Capture the cell that displays the provided text and extract its (X, Y) central coordinate. 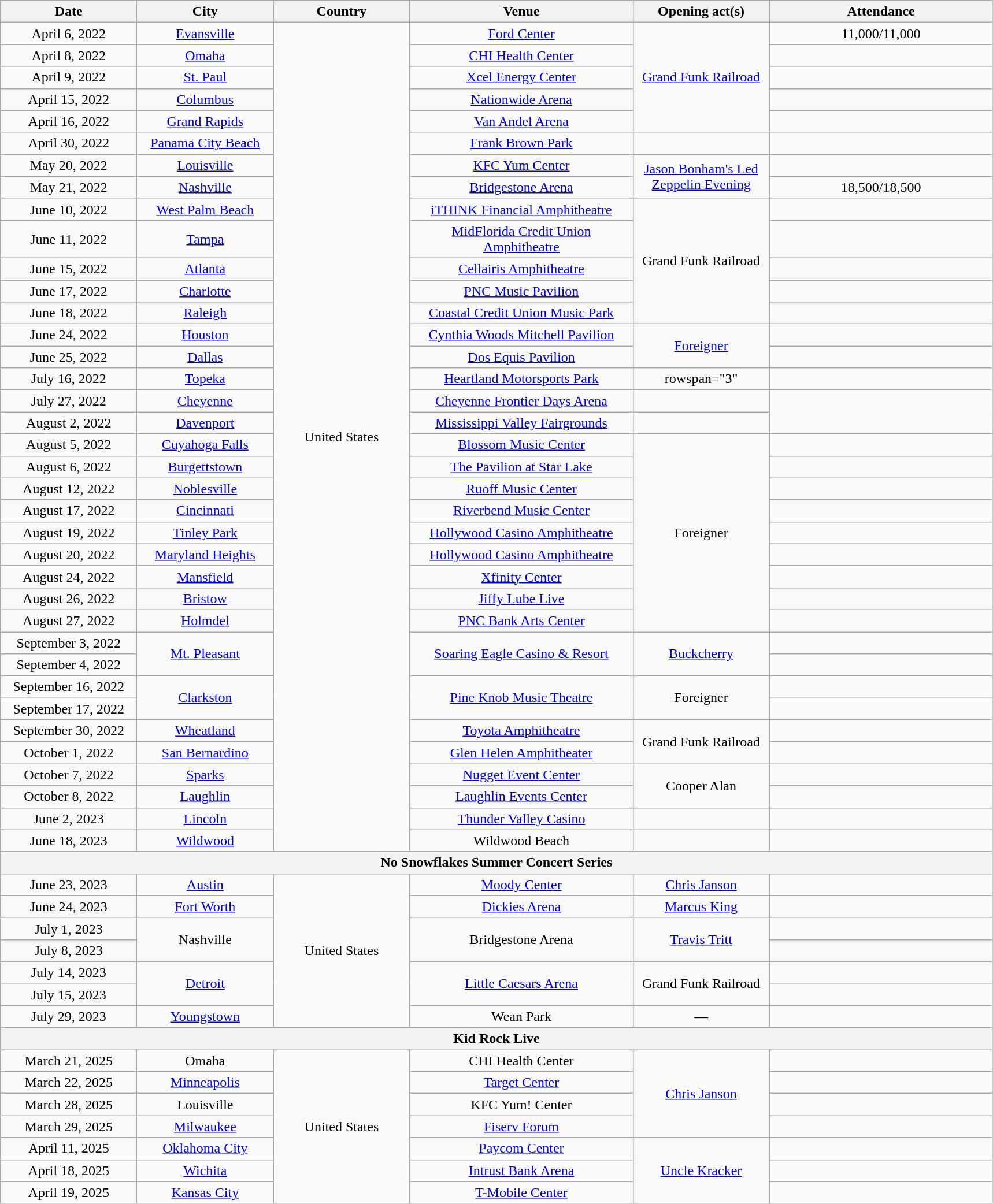
Panama City Beach (205, 143)
Kansas City (205, 1192)
April 9, 2022 (69, 77)
Marcus King (701, 906)
July 1, 2023 (69, 928)
Country (342, 12)
Austin (205, 885)
Detroit (205, 983)
Topeka (205, 379)
May 21, 2022 (69, 187)
June 18, 2023 (69, 841)
Target Center (521, 1083)
St. Paul (205, 77)
Opening act(s) (701, 12)
Thunder Valley Casino (521, 819)
Minneapolis (205, 1083)
PNC Bank Arts Center (521, 620)
Blossom Music Center (521, 445)
Buckcherry (701, 654)
Bristow (205, 599)
No Snowflakes Summer Concert Series (497, 863)
June 15, 2022 (69, 269)
Fiserv Forum (521, 1127)
Holmdel (205, 620)
Wildwood (205, 841)
San Bernardino (205, 753)
August 2, 2022 (69, 423)
Tinley Park (205, 533)
Lincoln (205, 819)
September 16, 2022 (69, 687)
June 24, 2023 (69, 906)
Dos Equis Pavilion (521, 357)
August 19, 2022 (69, 533)
June 18, 2022 (69, 313)
July 14, 2023 (69, 972)
Houston (205, 335)
Laughlin (205, 797)
Toyota Amphitheatre (521, 731)
Mansfield (205, 577)
Youngstown (205, 1017)
Evansville (205, 34)
West Palm Beach (205, 209)
Charlotte (205, 291)
Dickies Arena (521, 906)
April 18, 2025 (69, 1170)
Burgettstown (205, 467)
July 29, 2023 (69, 1017)
August 27, 2022 (69, 620)
April 30, 2022 (69, 143)
Kid Rock Live (497, 1039)
KFC Yum! Center (521, 1105)
Nationwide Arena (521, 99)
Oklahoma City (205, 1149)
Attendance (881, 12)
July 8, 2023 (69, 950)
July 27, 2022 (69, 401)
Cuyahoga Falls (205, 445)
Soaring Eagle Casino & Resort (521, 654)
June 17, 2022 (69, 291)
Venue (521, 12)
Mississippi Valley Fairgrounds (521, 423)
August 20, 2022 (69, 555)
Xcel Energy Center (521, 77)
Heartland Motorsports Park (521, 379)
— (701, 1017)
Travis Tritt (701, 939)
April 16, 2022 (69, 121)
Jiffy Lube Live (521, 599)
April 6, 2022 (69, 34)
City (205, 12)
T-Mobile Center (521, 1192)
Tampa (205, 239)
Cheyenne (205, 401)
Wichita (205, 1170)
March 22, 2025 (69, 1083)
PNC Music Pavilion (521, 291)
June 11, 2022 (69, 239)
11,000/11,000 (881, 34)
October 8, 2022 (69, 797)
The Pavilion at Star Lake (521, 467)
June 24, 2022 (69, 335)
August 6, 2022 (69, 467)
Intrust Bank Arena (521, 1170)
April 15, 2022 (69, 99)
Wheatland (205, 731)
Ford Center (521, 34)
Nugget Event Center (521, 775)
Riverbend Music Center (521, 511)
Mt. Pleasant (205, 654)
iTHINK Financial Amphitheatre (521, 209)
Laughlin Events Center (521, 797)
Cheyenne Frontier Days Arena (521, 401)
April 8, 2022 (69, 55)
June 25, 2022 (69, 357)
Columbus (205, 99)
August 5, 2022 (69, 445)
Paycom Center (521, 1149)
Cellairis Amphitheatre (521, 269)
Cincinnati (205, 511)
Frank Brown Park (521, 143)
April 19, 2025 (69, 1192)
June 23, 2023 (69, 885)
rowspan="3" (701, 379)
Ruoff Music Center (521, 489)
Raleigh (205, 313)
Jason Bonham's Led Zeppelin Evening (701, 176)
March 21, 2025 (69, 1061)
July 16, 2022 (69, 379)
August 24, 2022 (69, 577)
Coastal Credit Union Music Park (521, 313)
18,500/18,500 (881, 187)
September 30, 2022 (69, 731)
July 15, 2023 (69, 994)
Cooper Alan (701, 786)
September 17, 2022 (69, 709)
Dallas (205, 357)
Pine Knob Music Theatre (521, 698)
Davenport (205, 423)
Moody Center (521, 885)
Cynthia Woods Mitchell Pavilion (521, 335)
MidFlorida Credit Union Amphitheatre (521, 239)
Glen Helen Amphitheater (521, 753)
KFC Yum Center (521, 165)
March 29, 2025 (69, 1127)
Wildwood Beach (521, 841)
Van Andel Arena (521, 121)
August 26, 2022 (69, 599)
August 17, 2022 (69, 511)
Date (69, 12)
Clarkston (205, 698)
June 2, 2023 (69, 819)
Sparks (205, 775)
Wean Park (521, 1017)
Little Caesars Arena (521, 983)
August 12, 2022 (69, 489)
Fort Worth (205, 906)
April 11, 2025 (69, 1149)
May 20, 2022 (69, 165)
October 1, 2022 (69, 753)
Maryland Heights (205, 555)
September 3, 2022 (69, 643)
Uncle Kracker (701, 1170)
Grand Rapids (205, 121)
Milwaukee (205, 1127)
March 28, 2025 (69, 1105)
Xfinity Center (521, 577)
Atlanta (205, 269)
Noblesville (205, 489)
September 4, 2022 (69, 665)
June 10, 2022 (69, 209)
October 7, 2022 (69, 775)
